Return the (X, Y) coordinate for the center point of the cell that contains the specified text.  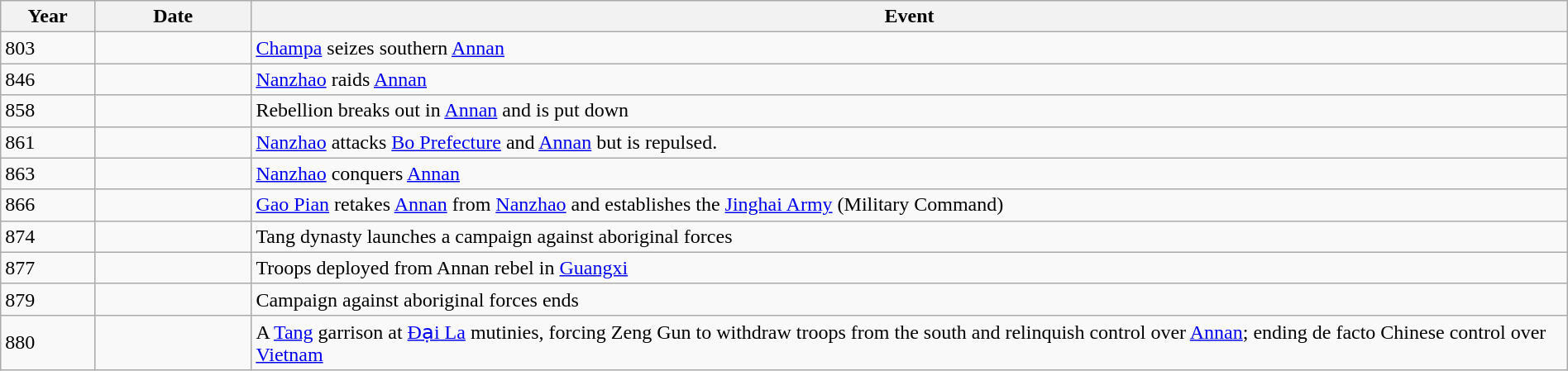
Rebellion breaks out in Annan and is put down (910, 111)
880 (48, 342)
Nanzhao raids Annan (910, 79)
858 (48, 111)
Gao Pian retakes Annan from Nanzhao and establishes the Jinghai Army (Military Command) (910, 205)
877 (48, 268)
Year (48, 17)
861 (48, 142)
Nanzhao conquers Annan (910, 174)
Tang dynasty launches a campaign against aboriginal forces (910, 236)
803 (48, 48)
866 (48, 205)
Nanzhao attacks Bo Prefecture and Annan but is repulsed. (910, 142)
Troops deployed from Annan rebel in Guangxi (910, 268)
863 (48, 174)
Champa seizes southern Annan (910, 48)
Campaign against aboriginal forces ends (910, 299)
879 (48, 299)
Date (172, 17)
Event (910, 17)
846 (48, 79)
874 (48, 236)
